For the text-containing cell, return its midpoint in [x, y] coordinate format. 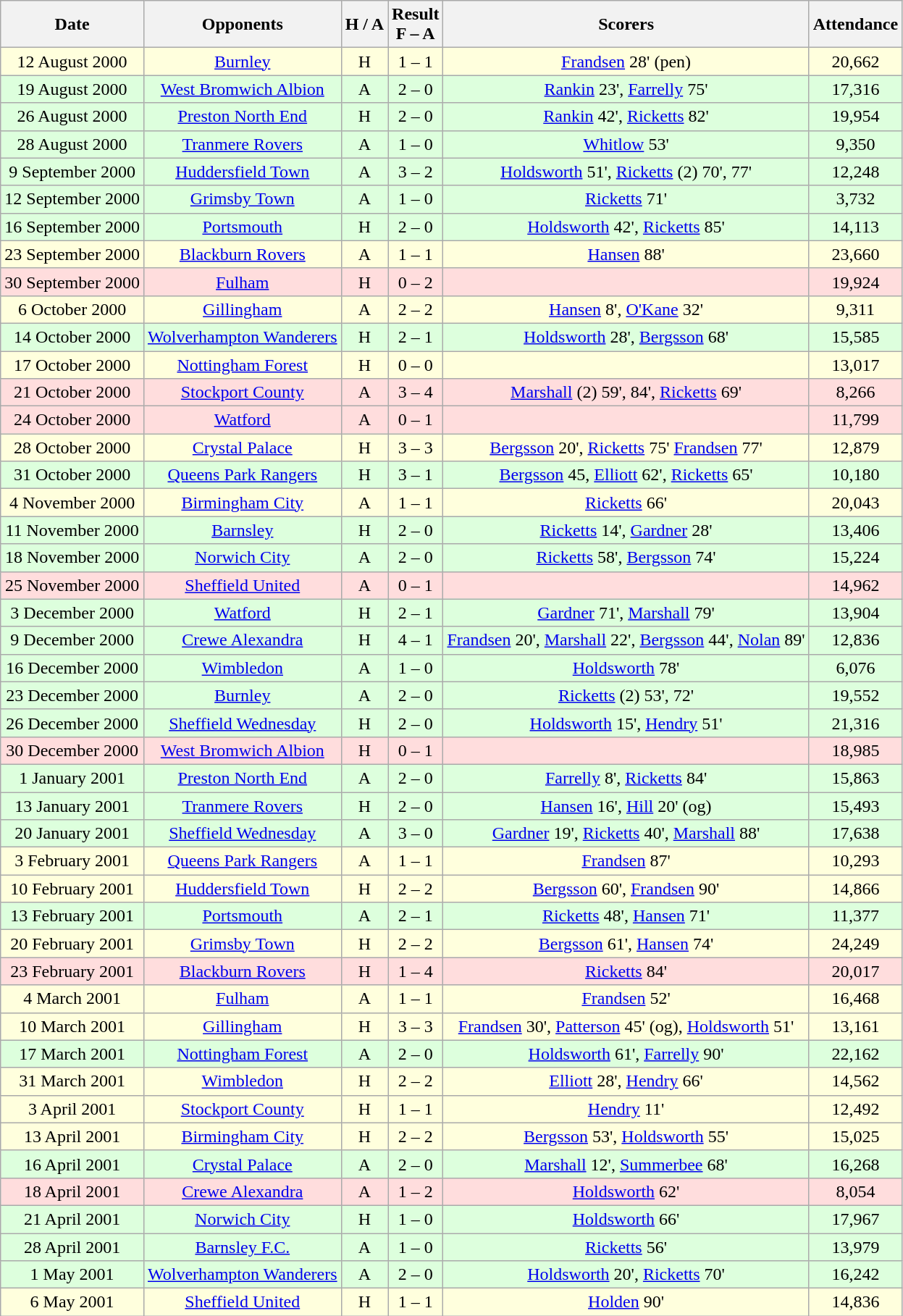
0 – 2 [416, 282]
6,076 [855, 668]
Ricketts 71' [626, 199]
19 August 2000 [72, 89]
23,660 [855, 254]
Holdsworth 20', Ricketts 70' [626, 1275]
4 March 2001 [72, 999]
19,924 [855, 282]
Holdsworth 28', Bergsson 68' [626, 337]
Frandsen 20', Marshall 22', Bergsson 44', Nolan 89' [626, 640]
Hansen 8', O'Kane 32' [626, 309]
Barnsley [242, 530]
13 January 2001 [72, 806]
15,224 [855, 558]
13 April 2001 [72, 1136]
Marshall 12', Summerbee 68' [626, 1164]
16,468 [855, 999]
13,406 [855, 530]
17 March 2001 [72, 1054]
Ricketts 84' [626, 971]
Rankin 23', Farrelly 75' [626, 89]
15,585 [855, 337]
20 February 2001 [72, 944]
6 May 2001 [72, 1302]
ResultF – A [416, 25]
17,316 [855, 89]
Bergsson 60', Frandsen 90' [626, 889]
Hansen 16', Hill 20' (og) [626, 806]
18,985 [855, 750]
10,293 [855, 861]
Hansen 88' [626, 254]
Holdsworth 66' [626, 1219]
12 September 2000 [72, 199]
16 December 2000 [72, 668]
9,350 [855, 144]
Ricketts 14', Gardner 28' [626, 530]
Frandsen 28' (pen) [626, 62]
16 April 2001 [72, 1164]
Bergsson 45, Elliott 62', Ricketts 65' [626, 475]
9 December 2000 [72, 640]
Ricketts 48', Hansen 71' [626, 916]
0 – 0 [416, 364]
13 February 2001 [72, 916]
10 February 2001 [72, 889]
1 – 4 [416, 971]
26 August 2000 [72, 117]
Opponents [242, 25]
Holdsworth 15', Hendry 51' [626, 723]
20,662 [855, 62]
25 November 2000 [72, 585]
14,962 [855, 585]
20,017 [855, 971]
24 October 2000 [72, 420]
13,161 [855, 1026]
Farrelly 8', Ricketts 84' [626, 778]
23 December 2000 [72, 695]
14,562 [855, 1081]
15,493 [855, 806]
14,866 [855, 889]
15,863 [855, 778]
Scorers [626, 25]
3 – 2 [416, 172]
30 December 2000 [72, 750]
Holdsworth 42', Ricketts 85' [626, 227]
Ricketts 56' [626, 1246]
3 April 2001 [72, 1109]
Gardner 19', Ricketts 40', Marshall 88' [626, 834]
Bergsson 20', Ricketts 75' Frandsen 77' [626, 448]
3,732 [855, 199]
14,836 [855, 1302]
16,242 [855, 1275]
Frandsen 52' [626, 999]
31 March 2001 [72, 1081]
20,043 [855, 503]
Gardner 71', Marshall 79' [626, 613]
11,377 [855, 916]
26 December 2000 [72, 723]
21,316 [855, 723]
24,249 [855, 944]
Whitlow 53' [626, 144]
14 October 2000 [72, 337]
18 November 2000 [72, 558]
13,979 [855, 1246]
Ricketts (2) 53', 72' [626, 695]
8,266 [855, 393]
Frandsen 87' [626, 861]
Frandsen 30', Patterson 45' (og), Holdsworth 51' [626, 1026]
3 February 2001 [72, 861]
28 April 2001 [72, 1246]
10 March 2001 [72, 1026]
19,552 [855, 695]
Rankin 42', Ricketts 82' [626, 117]
1 January 2001 [72, 778]
4 – 1 [416, 640]
Marshall (2) 59', 84', Ricketts 69' [626, 393]
12,492 [855, 1109]
28 October 2000 [72, 448]
Holden 90' [626, 1302]
1 – 2 [416, 1191]
16,268 [855, 1164]
Holdsworth 78' [626, 668]
Ricketts 66' [626, 503]
Bergsson 53', Holdsworth 55' [626, 1136]
3 – 4 [416, 393]
9 September 2000 [72, 172]
31 October 2000 [72, 475]
12,879 [855, 448]
4 November 2000 [72, 503]
10,180 [855, 475]
17,638 [855, 834]
16 September 2000 [72, 227]
17 October 2000 [72, 364]
12 August 2000 [72, 62]
14,113 [855, 227]
Hendry 11' [626, 1109]
21 October 2000 [72, 393]
12,248 [855, 172]
6 October 2000 [72, 309]
11 November 2000 [72, 530]
3 – 0 [416, 834]
3 December 2000 [72, 613]
9,311 [855, 309]
Barnsley F.C. [242, 1246]
Bergsson 61', Hansen 74' [626, 944]
Elliott 28', Hendry 66' [626, 1081]
22,162 [855, 1054]
15,025 [855, 1136]
23 February 2001 [72, 971]
Attendance [855, 25]
28 August 2000 [72, 144]
17,967 [855, 1219]
13,017 [855, 364]
Date [72, 25]
Holdsworth 61', Farrelly 90' [626, 1054]
H / A [364, 25]
Ricketts 58', Bergsson 74' [626, 558]
Holdsworth 51', Ricketts (2) 70', 77' [626, 172]
23 September 2000 [72, 254]
21 April 2001 [72, 1219]
8,054 [855, 1191]
1 May 2001 [72, 1275]
30 September 2000 [72, 282]
19,954 [855, 117]
11,799 [855, 420]
20 January 2001 [72, 834]
12,836 [855, 640]
18 April 2001 [72, 1191]
13,904 [855, 613]
Holdsworth 62' [626, 1191]
3 – 1 [416, 475]
